Find where the given text appears and provide that cell's center as (X, Y) coordinate. 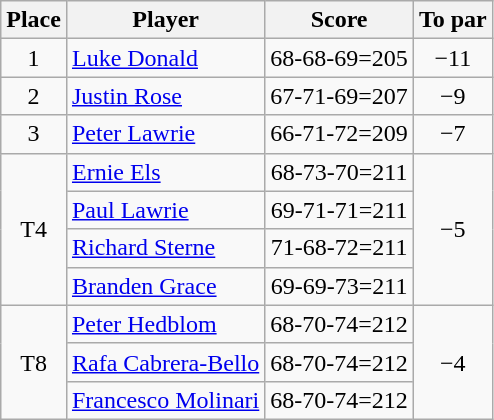
66-71-72=209 (340, 134)
68-73-70=211 (340, 172)
2 (34, 96)
Player (165, 20)
Rafa Cabrera-Bello (165, 362)
Peter Hedblom (165, 324)
−9 (452, 96)
Ernie Els (165, 172)
Francesco Molinari (165, 400)
68-68-69=205 (340, 58)
Branden Grace (165, 286)
−11 (452, 58)
Score (340, 20)
T4 (34, 229)
−4 (452, 362)
−7 (452, 134)
1 (34, 58)
3 (34, 134)
To par (452, 20)
67-71-69=207 (340, 96)
71-68-72=211 (340, 248)
T8 (34, 362)
Paul Lawrie (165, 210)
−5 (452, 229)
Justin Rose (165, 96)
Place (34, 20)
69-71-71=211 (340, 210)
Peter Lawrie (165, 134)
Luke Donald (165, 58)
Richard Sterne (165, 248)
69-69-73=211 (340, 286)
